Identify which cell holds the provided text, then report its [X, Y] central coordinate. 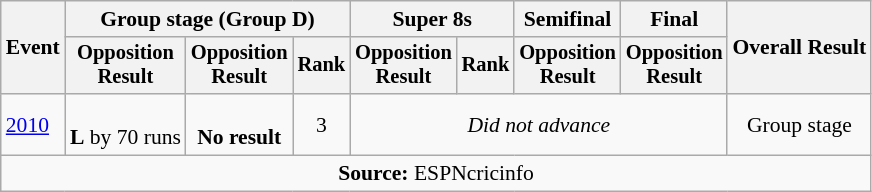
Group stage (Group D) [208, 19]
L by 70 runs [126, 124]
2010 [33, 124]
Final [674, 19]
3 [322, 124]
Super 8s [432, 19]
No result [240, 124]
Event [33, 48]
Semifinal [568, 19]
Group stage [799, 124]
Did not advance [538, 124]
Overall Result [799, 48]
Source: ESPNcricinfo [436, 174]
